From the cell containing the given text, extract its center point as (x, y) coordinate. 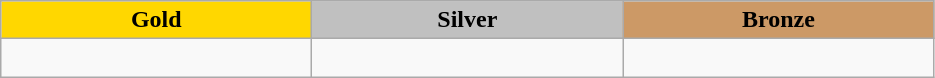
Bronze (778, 20)
Silver (468, 20)
Gold (156, 20)
